Locate the cell with the specified text and output its [X, Y] center coordinate. 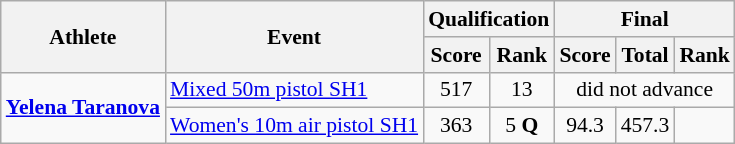
Qualification [488, 19]
13 [522, 90]
Event [294, 36]
94.3 [584, 126]
517 [456, 90]
363 [456, 126]
5 Q [522, 126]
Women's 10m air pistol SH1 [294, 126]
did not advance [644, 90]
Athlete [83, 36]
457.3 [646, 126]
Final [644, 19]
Yelena Taranova [83, 108]
Total [646, 55]
Mixed 50m pistol SH1 [294, 90]
